Find where the given text appears and provide that cell's center as (x, y) coordinate. 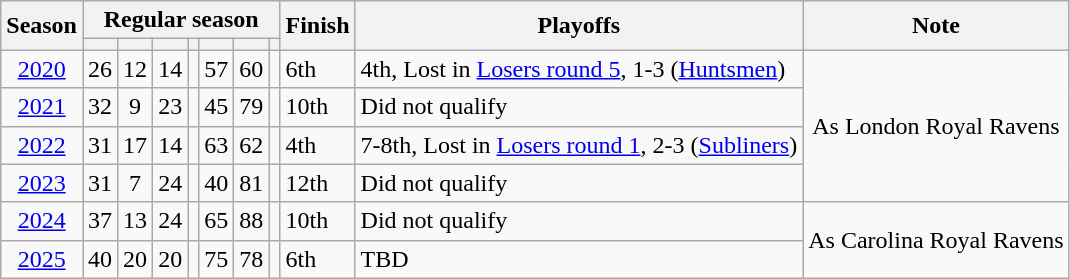
4th, Lost in Losers round 5, 1-3 (Huntsmen) (579, 69)
As Carolina Royal Ravens (936, 240)
17 (136, 145)
79 (252, 107)
Note (936, 26)
78 (252, 259)
7 (136, 183)
45 (216, 107)
Playoffs (579, 26)
88 (252, 221)
23 (170, 107)
2023 (42, 183)
TBD (579, 259)
75 (216, 259)
57 (216, 69)
2021 (42, 107)
2024 (42, 221)
2025 (42, 259)
7-8th, Lost in Losers round 1, 2-3 (Subliners) (579, 145)
32 (100, 107)
2022 (42, 145)
As London Royal Ravens (936, 126)
26 (100, 69)
37 (100, 221)
63 (216, 145)
13 (136, 221)
62 (252, 145)
Regular season (180, 20)
Finish (318, 26)
65 (216, 221)
Season (42, 26)
4th (318, 145)
60 (252, 69)
2020 (42, 69)
9 (136, 107)
12th (318, 183)
81 (252, 183)
12 (136, 69)
